Provide the [x, y] coordinate of the cell's center where the given text is located.  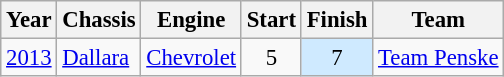
Engine [191, 20]
2013 [29, 58]
Start [271, 20]
Team [438, 20]
Chassis [99, 20]
Team Penske [438, 58]
Dallara [99, 58]
Finish [336, 20]
7 [336, 58]
Chevrolet [191, 58]
Year [29, 20]
5 [271, 58]
